From the cell containing the given text, extract its center point as (x, y) coordinate. 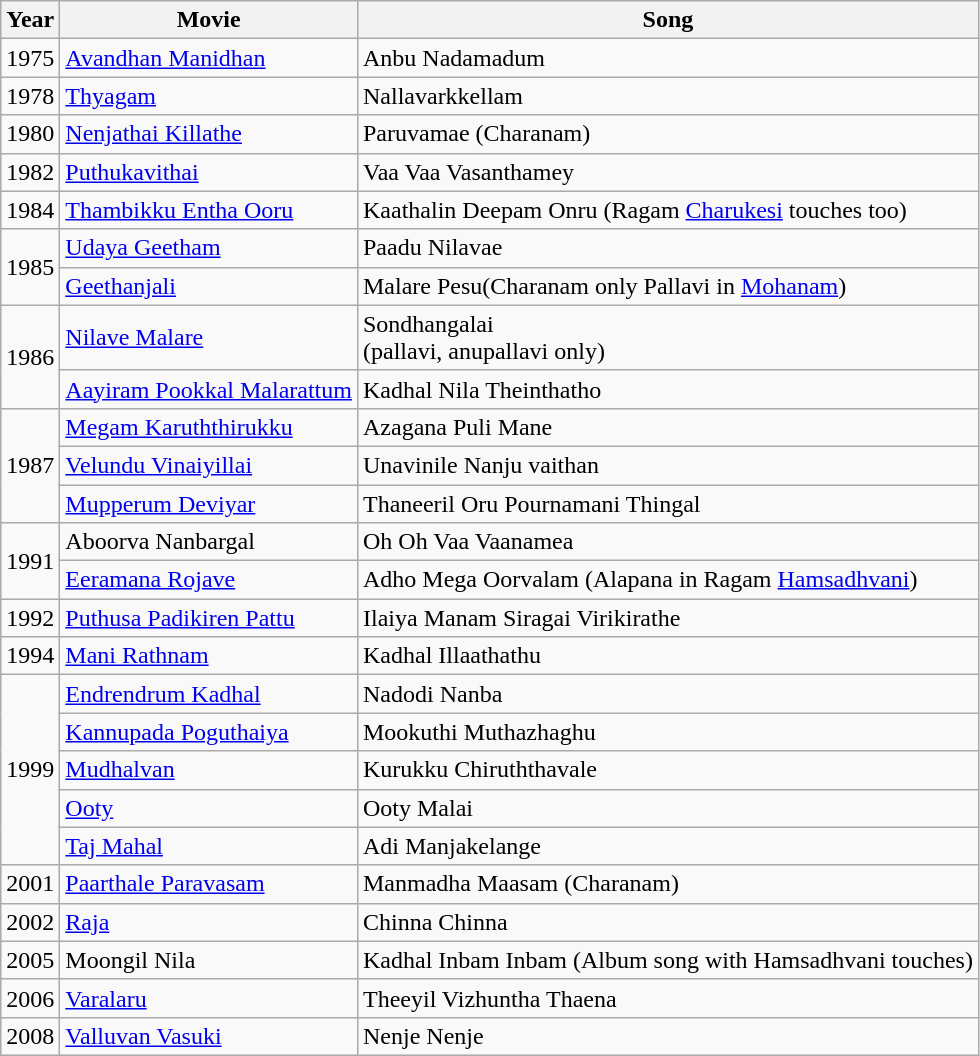
2005 (30, 960)
Vaa Vaa Vasanthamey (668, 172)
Nenje Nenje (668, 1036)
Kadhal Inbam Inbam (Album song with Hamsadhvani touches) (668, 960)
Kadhal Illaathathu (668, 656)
Puthusa Padikiren Pattu (209, 618)
Mookuthi Muthazhaghu (668, 732)
Anbu Nadamadum (668, 58)
Velundu Vinaiyillai (209, 465)
Kurukku Chiruththavale (668, 770)
Ilaiya Manam Siragai Virikirathe (668, 618)
Song (668, 20)
1991 (30, 561)
Adi Manjakelange (668, 846)
Moongil Nila (209, 960)
Kannupada Poguthaiya (209, 732)
Valluvan Vasuki (209, 1036)
2008 (30, 1036)
Theeyil Vizhuntha Thaena (668, 998)
Chinna Chinna (668, 922)
1978 (30, 96)
Varalaru (209, 998)
Taj Mahal (209, 846)
2006 (30, 998)
Megam Karuththirukku (209, 427)
Nilave Malare (209, 338)
1985 (30, 267)
Mudhalvan (209, 770)
Ooty (209, 808)
1999 (30, 770)
1986 (30, 356)
Geethanjali (209, 286)
Paadu Nilavae (668, 248)
Mani Rathnam (209, 656)
Raja (209, 922)
Puthukavithai (209, 172)
Aayiram Pookkal Malarattum (209, 389)
2001 (30, 884)
Nenjathai Killathe (209, 134)
Eeramana Rojave (209, 580)
Paarthale Paravasam (209, 884)
Thaneeril Oru Pournamani Thingal (668, 503)
1992 (30, 618)
Nallavarkkellam (668, 96)
Avandhan Manidhan (209, 58)
2002 (30, 922)
Endrendrum Kadhal (209, 694)
Year (30, 20)
Unavinile Nanju vaithan (668, 465)
Paruvamae (Charanam) (668, 134)
1994 (30, 656)
Kadhal Nila Theinthatho (668, 389)
Udaya Geetham (209, 248)
Nadodi Nanba (668, 694)
1980 (30, 134)
Movie (209, 20)
Mupperum Deviyar (209, 503)
Ooty Malai (668, 808)
1987 (30, 465)
Malare Pesu(Charanam only Pallavi in Mohanam) (668, 286)
Manmadha Maasam (Charanam) (668, 884)
1984 (30, 210)
Oh Oh Vaa Vaanamea (668, 542)
Sondhangalai(pallavi, anupallavi only) (668, 338)
Azagana Puli Mane (668, 427)
1975 (30, 58)
Thyagam (209, 96)
1982 (30, 172)
Thambikku Entha Ooru (209, 210)
Aboorva Nanbargal (209, 542)
Kaathalin Deepam Onru (Ragam Charukesi touches too) (668, 210)
Adho Mega Oorvalam (Alapana in Ragam Hamsadhvani) (668, 580)
